Return [X, Y] of the center of cell containing provided text 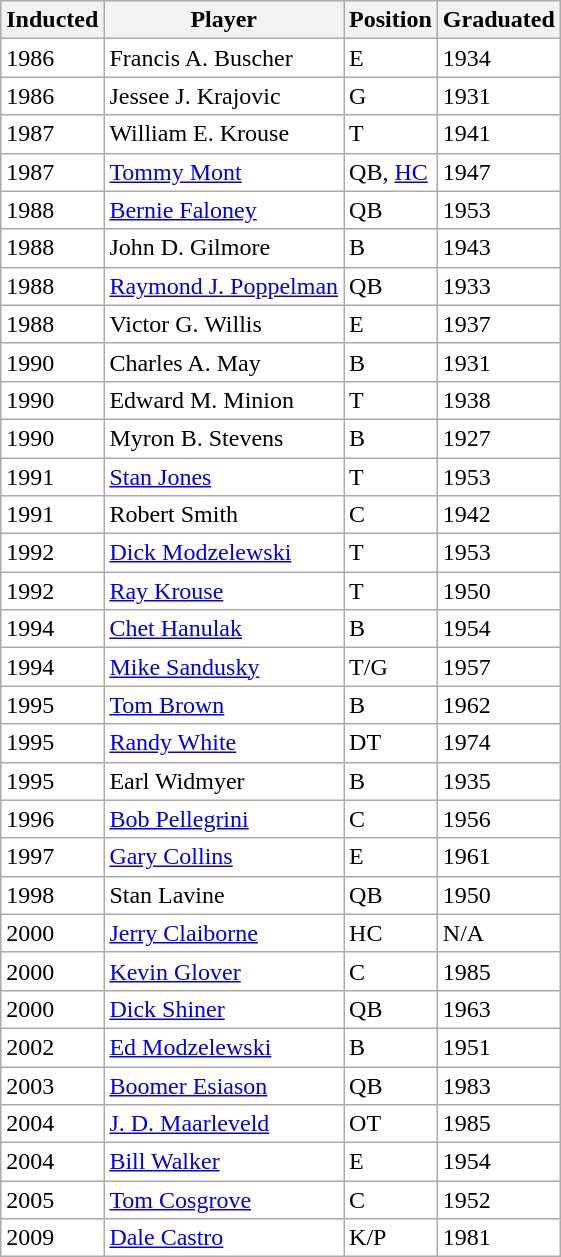
Tommy Mont [224, 172]
1951 [498, 1047]
Position [391, 20]
Ed Modzelewski [224, 1047]
Victor G. Willis [224, 324]
Bill Walker [224, 1162]
Tom Cosgrove [224, 1200]
Graduated [498, 20]
DT [391, 743]
2003 [52, 1085]
1938 [498, 400]
Edward M. Minion [224, 400]
N/A [498, 933]
2005 [52, 1200]
1933 [498, 286]
Charles A. May [224, 362]
Myron B. Stevens [224, 438]
T/G [391, 667]
Dick Shiner [224, 1009]
Jerry Claiborne [224, 933]
Ray Krouse [224, 591]
Chet Hanulak [224, 629]
Bob Pellegrini [224, 819]
1947 [498, 172]
1941 [498, 134]
2009 [52, 1238]
1981 [498, 1238]
Earl Widmyer [224, 781]
1952 [498, 1200]
1997 [52, 857]
2002 [52, 1047]
K/P [391, 1238]
QB, HC [391, 172]
Stan Lavine [224, 895]
1962 [498, 705]
Tom Brown [224, 705]
Boomer Esiason [224, 1085]
1943 [498, 248]
John D. Gilmore [224, 248]
HC [391, 933]
Robert Smith [224, 515]
Randy White [224, 743]
Raymond J. Poppelman [224, 286]
Player [224, 20]
Francis A. Buscher [224, 58]
J. D. Maarleveld [224, 1124]
Dick Modzelewski [224, 553]
G [391, 96]
1961 [498, 857]
Dale Castro [224, 1238]
1996 [52, 819]
Jessee J. Krajovic [224, 96]
1983 [498, 1085]
OT [391, 1124]
1935 [498, 781]
1937 [498, 324]
1957 [498, 667]
Gary Collins [224, 857]
Stan Jones [224, 477]
1963 [498, 1009]
1942 [498, 515]
Bernie Faloney [224, 210]
Kevin Glover [224, 971]
1974 [498, 743]
Mike Sandusky [224, 667]
1998 [52, 895]
William E. Krouse [224, 134]
1927 [498, 438]
1934 [498, 58]
Inducted [52, 20]
1956 [498, 819]
